Locate the cell with the specified text and output its [x, y] center coordinate. 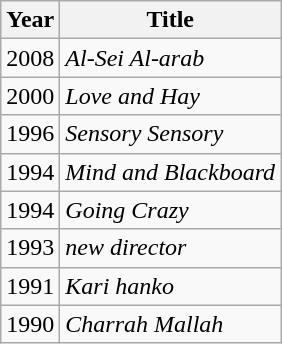
1993 [30, 248]
Sensory Sensory [170, 134]
1991 [30, 286]
Title [170, 20]
new director [170, 248]
1996 [30, 134]
Al-Sei Al-arab [170, 58]
Going Crazy [170, 210]
2000 [30, 96]
Year [30, 20]
2008 [30, 58]
Mind and Blackboard [170, 172]
Charrah Mallah [170, 324]
Kari hanko [170, 286]
Love and Hay [170, 96]
1990 [30, 324]
